Search for the cell housing the specified text and yield its (x, y) center coordinate. 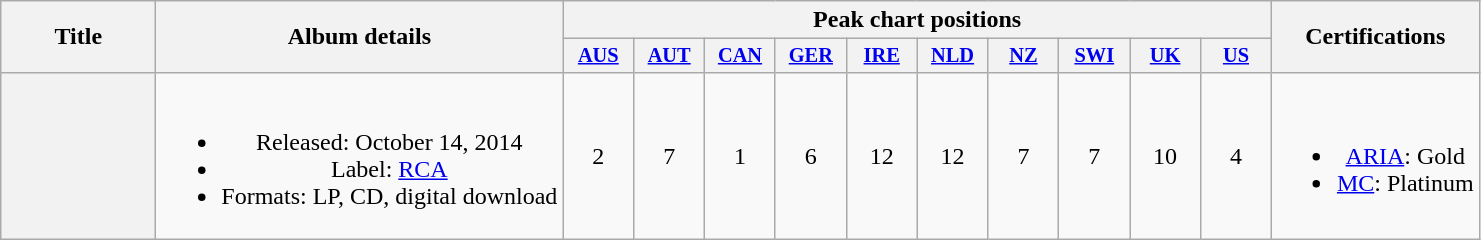
10 (1166, 156)
2 (598, 156)
1 (740, 156)
4 (1236, 156)
AUT (670, 56)
NLD (952, 56)
SWI (1094, 56)
NZ (1024, 56)
AUS (598, 56)
UK (1166, 56)
ARIA: GoldMC: Platinum (1375, 156)
US (1236, 56)
6 (810, 156)
Certifications (1375, 37)
Released: October 14, 2014Label: RCAFormats: LP, CD, digital download (360, 156)
GER (810, 56)
Peak chart positions (918, 20)
CAN (740, 56)
Title (78, 37)
IRE (882, 56)
Album details (360, 37)
